Pinpoint the cell where the given text exists, returning its (x, y) midpoint coordinate. 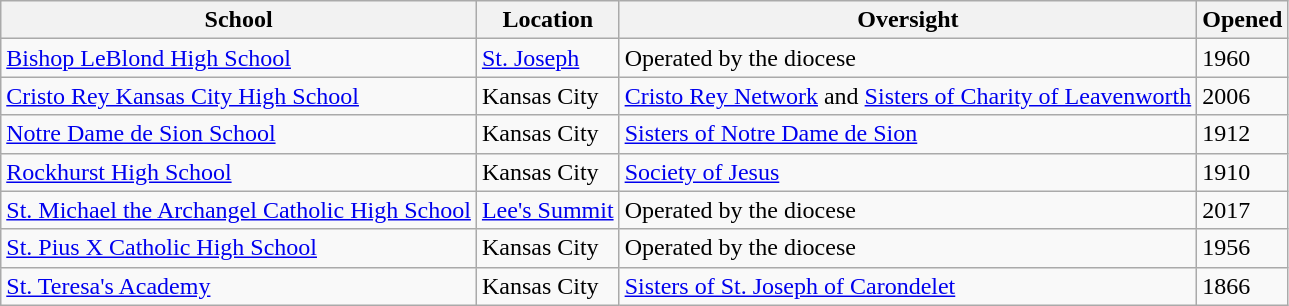
St. Joseph (548, 58)
Society of Jesus (908, 172)
Cristo Rey Network and Sisters of Charity of Leavenworth (908, 96)
Notre Dame de Sion School (239, 134)
Sisters of St. Joseph of Carondelet (908, 286)
1956 (1242, 248)
School (239, 20)
Sisters of Notre Dame de Sion (908, 134)
1912 (1242, 134)
1960 (1242, 58)
2006 (1242, 96)
1866 (1242, 286)
Cristo Rey Kansas City High School (239, 96)
St. Michael the Archangel Catholic High School (239, 210)
2017 (1242, 210)
St. Teresa's Academy (239, 286)
Bishop LeBlond High School (239, 58)
Opened (1242, 20)
St. Pius X Catholic High School (239, 248)
Lee's Summit (548, 210)
Rockhurst High School (239, 172)
Location (548, 20)
1910 (1242, 172)
Oversight (908, 20)
